Identify which cell holds the provided text, then report its [x, y] central coordinate. 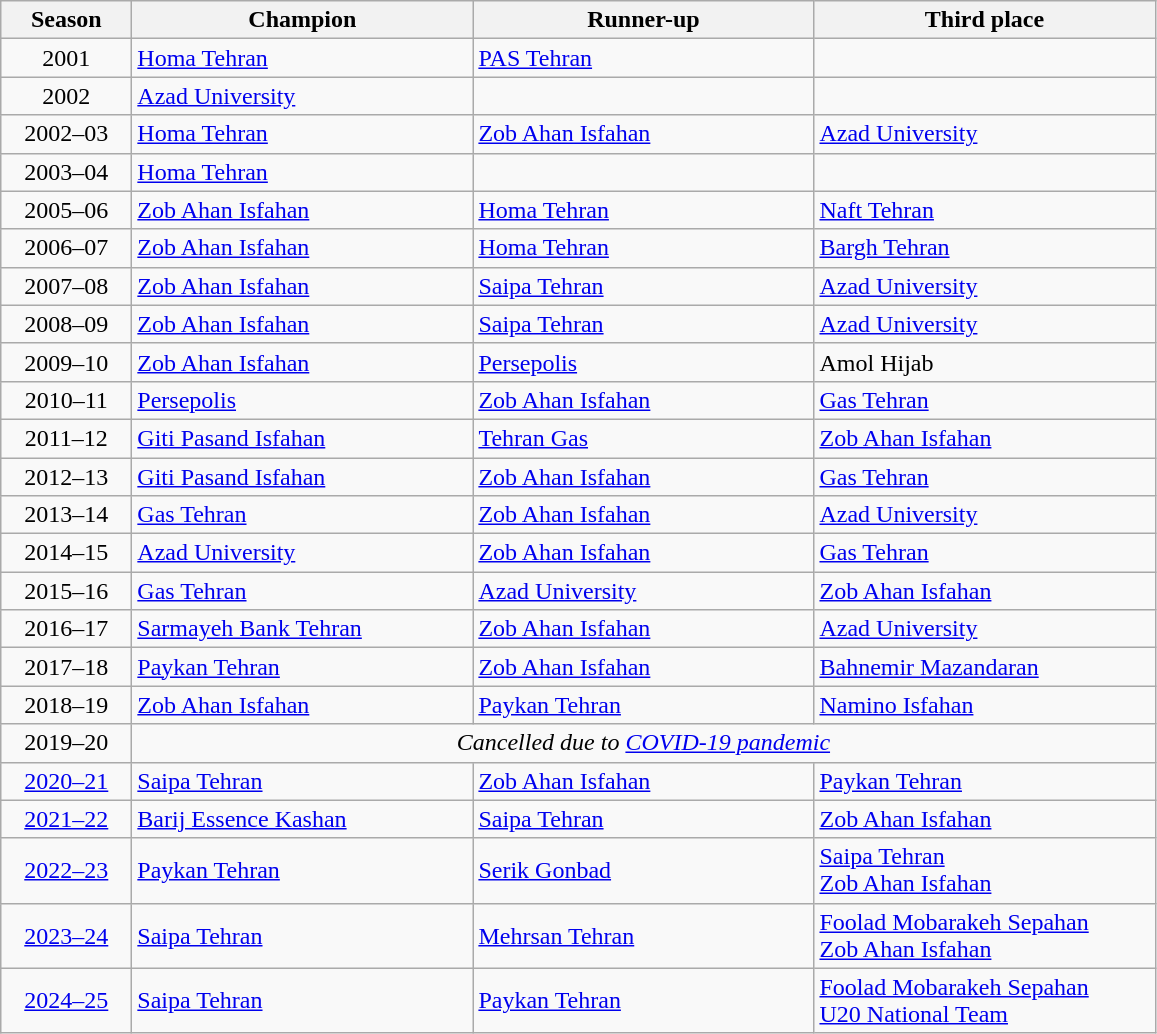
2006–07 [66, 248]
2002 [66, 96]
2008–09 [66, 324]
2007–08 [66, 286]
2024–25 [66, 1000]
Barij Essence Kashan [302, 819]
Tehran Gas [644, 438]
2023–24 [66, 936]
2018–19 [66, 705]
2016–17 [66, 629]
2019–20 [66, 743]
Runner-up [644, 20]
2015–16 [66, 591]
Season [66, 20]
Sarmayeh Bank Tehran [302, 629]
2005–06 [66, 210]
Champion [302, 20]
Namino Isfahan [984, 705]
Bahnemir Mazandaran [984, 667]
2011–12 [66, 438]
Foolad Mobarakeh SepahanU20 National Team [984, 1000]
Mehrsan Tehran [644, 936]
Foolad Mobarakeh SepahanZob Ahan Isfahan [984, 936]
Amol Hijab [984, 362]
2012–13 [66, 477]
2009–10 [66, 362]
2022–23 [66, 870]
2001 [66, 58]
2013–14 [66, 515]
PAS Tehran [644, 58]
Bargh Tehran [984, 248]
2017–18 [66, 667]
Saipa TehranZob Ahan Isfahan [984, 870]
2020–21 [66, 781]
Third place [984, 20]
Serik Gonbad [644, 870]
Naft Tehran [984, 210]
Cancelled due to COVID-19 pandemic [644, 743]
2014–15 [66, 553]
2003–04 [66, 172]
2021–22 [66, 819]
2002–03 [66, 134]
2010–11 [66, 400]
